Identify which cell holds the provided text, then report its [X, Y] central coordinate. 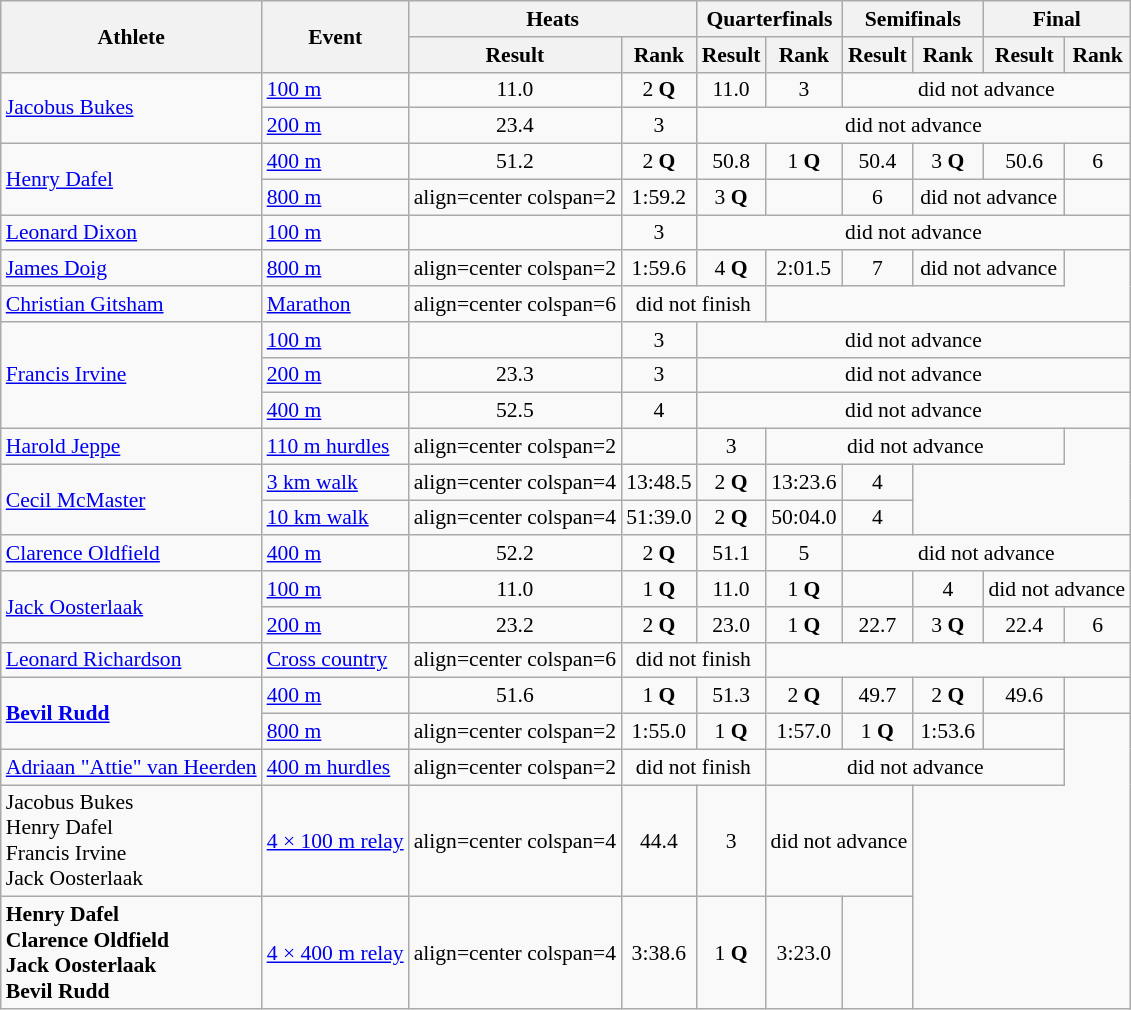
Heats [553, 19]
4 × 400 m relay [336, 953]
Clarence Oldfield [132, 554]
Leonard Dixon [132, 233]
7 [877, 269]
Semifinals [912, 19]
49.6 [1024, 696]
Henry Dafel [132, 180]
22.4 [1024, 625]
Jack Oosterlaak [132, 606]
Harold Jeppe [132, 447]
2:01.5 [804, 269]
50.4 [877, 162]
44.4 [658, 841]
52.2 [515, 554]
51.2 [515, 162]
50.8 [732, 162]
1:57.0 [804, 732]
Athlete [132, 36]
Quarterfinals [770, 19]
1:55.0 [658, 732]
Event [336, 36]
Jacobus Bukes [132, 108]
1:59.6 [658, 269]
Marathon [336, 304]
49.7 [877, 696]
Cecil McMaster [132, 500]
Bevil Rudd [132, 714]
Henry Dafel Clarence Oldfield Jack Oosterlaak Bevil Rudd [132, 953]
Francis Irvine [132, 376]
50:04.0 [804, 518]
Cross country [336, 660]
110 m hurdles [336, 447]
James Doig [132, 269]
50.6 [1024, 162]
5 [804, 554]
Leonard Richardson [132, 660]
23.0 [732, 625]
51.6 [515, 696]
10 km walk [336, 518]
13:48.5 [658, 482]
23.3 [515, 375]
22.7 [877, 625]
51.3 [732, 696]
3 km walk [336, 482]
52.5 [515, 411]
3:38.6 [658, 953]
4 Q [732, 269]
Adriaan "Attie" van Heerden [132, 767]
3:23.0 [804, 953]
4 × 100 m relay [336, 841]
Christian Gitsham [132, 304]
51:39.0 [658, 518]
23.2 [515, 625]
13:23.6 [804, 482]
1:53.6 [948, 732]
Jacobus Bukes Henry Dafel Francis Irvine Jack Oosterlaak [132, 841]
23.4 [515, 126]
400 m hurdles [336, 767]
51.1 [732, 554]
Final [1056, 19]
1:59.2 [658, 197]
